From the cell containing the given text, extract its center point as (X, Y) coordinate. 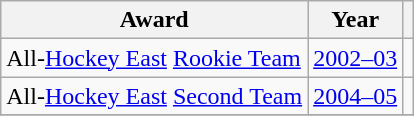
2004–05 (356, 96)
2002–03 (356, 58)
Award (154, 20)
All-Hockey East Second Team (154, 96)
Year (356, 20)
All-Hockey East Rookie Team (154, 58)
